Return [x, y] of the center of cell containing provided text 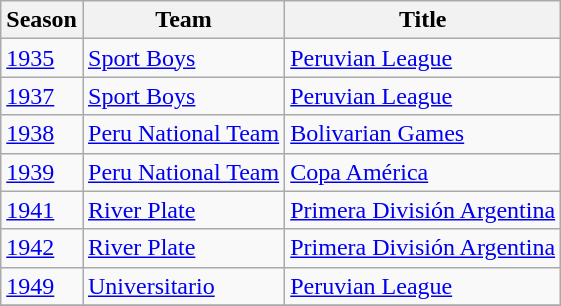
Season [42, 20]
Team [183, 20]
Universitario [183, 286]
Copa América [423, 172]
1941 [42, 210]
Bolivarian Games [423, 134]
Title [423, 20]
1942 [42, 248]
1935 [42, 58]
1939 [42, 172]
1949 [42, 286]
1938 [42, 134]
1937 [42, 96]
